Scan for the cell matching the given text and deliver its (X, Y) coordinate at center. 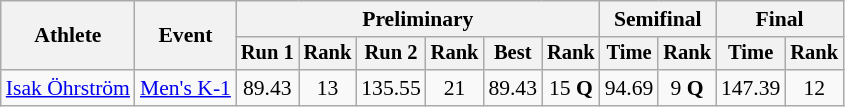
21 (455, 88)
Athlete (68, 36)
94.69 (630, 88)
13 (328, 88)
15 Q (571, 88)
Run 2 (390, 54)
Run 1 (268, 54)
Preliminary (418, 19)
Best (512, 54)
12 (814, 88)
Men's K-1 (186, 88)
9 Q (687, 88)
147.39 (750, 88)
Isak Öhrström (68, 88)
Final (780, 19)
Event (186, 36)
Semifinal (658, 19)
135.55 (390, 88)
